Search for the cell housing the specified text and yield its (x, y) center coordinate. 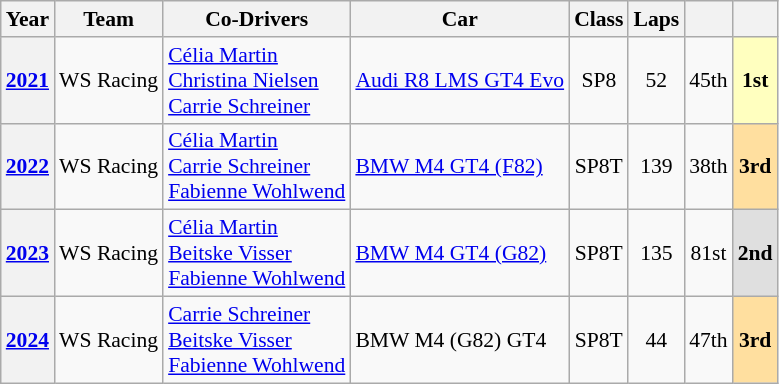
47th (708, 340)
Célia Martin Carrie Schreiner Fabienne Wohlwend (256, 166)
Team (108, 19)
2021 (28, 80)
Year (28, 19)
2022 (28, 166)
81st (708, 254)
1st (756, 80)
2024 (28, 340)
Car (460, 19)
135 (656, 254)
44 (656, 340)
2023 (28, 254)
Audi R8 LMS GT4 Evo (460, 80)
SP8 (598, 80)
BMW M4 (G82) GT4 (460, 340)
Célia Martin Beitske Visser Fabienne Wohlwend (256, 254)
Co-Drivers (256, 19)
45th (708, 80)
139 (656, 166)
Class (598, 19)
Carrie Schreiner Beitske Visser Fabienne Wohlwend (256, 340)
2nd (756, 254)
Célia Martin Christina Nielsen Carrie Schreiner (256, 80)
38th (708, 166)
BMW M4 GT4 (F82) (460, 166)
52 (656, 80)
Laps (656, 19)
BMW M4 GT4 (G82) (460, 254)
